Determine the [X, Y] coordinate at the center of the cell enclosing the given text.  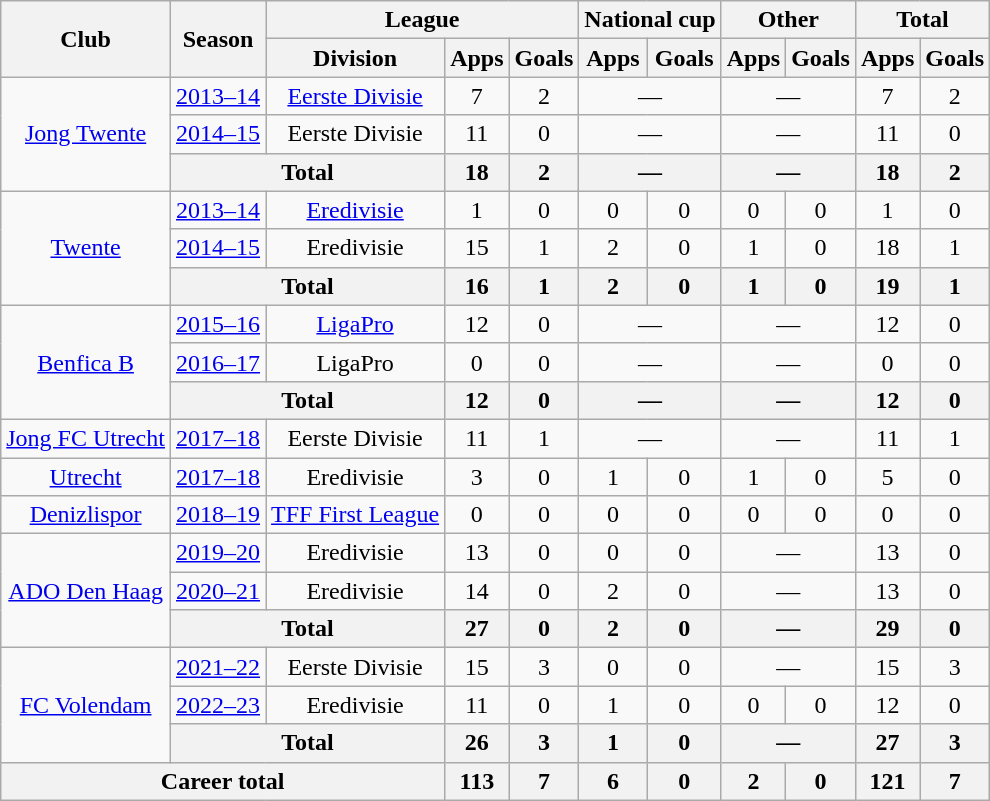
2021–22 [218, 667]
2018–19 [218, 515]
121 [887, 781]
Twente [86, 248]
2019–20 [218, 553]
Benfica B [86, 362]
National cup [650, 20]
6 [613, 781]
Jong FC Utrecht [86, 438]
League [422, 20]
Club [86, 39]
14 [477, 591]
19 [887, 286]
Denizlispor [86, 515]
113 [477, 781]
ADO Den Haag [86, 591]
Jong Twente [86, 134]
2022–23 [218, 705]
Division [356, 58]
29 [887, 629]
2020–21 [218, 591]
Utrecht [86, 477]
Career total [223, 781]
FC Volendam [86, 705]
Other [788, 20]
TFF First League [356, 515]
Season [218, 39]
2016–17 [218, 362]
16 [477, 286]
2015–16 [218, 324]
26 [477, 743]
5 [887, 477]
